Extract the [X, Y] coordinate from the center of the cell holding the provided text.  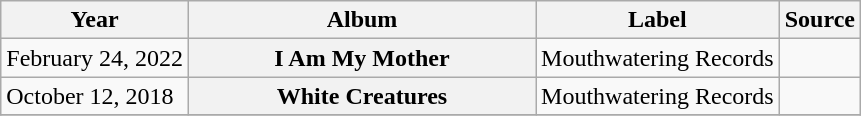
White Creatures [362, 96]
Source [820, 20]
Album [362, 20]
Year [95, 20]
I Am My Mother [362, 58]
October 12, 2018 [95, 96]
February 24, 2022 [95, 58]
Label [658, 20]
